Locate the cell with the specified text and output its [X, Y] center coordinate. 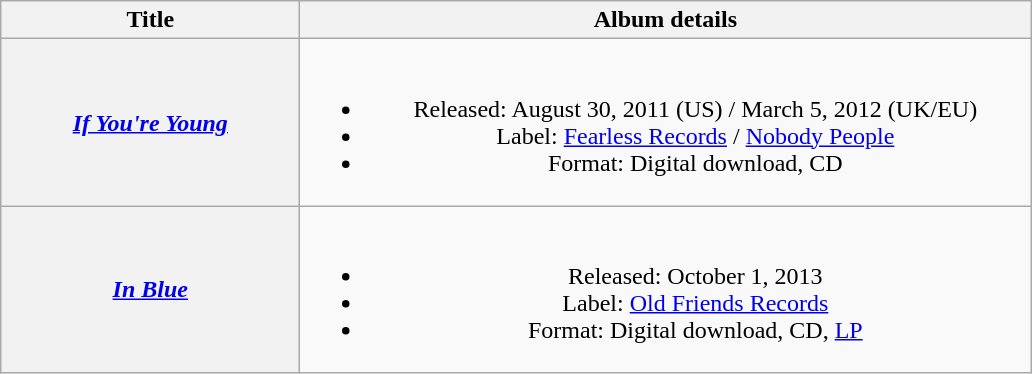
Released: October 1, 2013Label: Old Friends RecordsFormat: Digital download, CD, LP [666, 290]
Released: August 30, 2011 (US) / March 5, 2012 (UK/EU)Label: Fearless Records / Nobody PeopleFormat: Digital download, CD [666, 122]
If You're Young [150, 122]
Album details [666, 20]
In Blue [150, 290]
Title [150, 20]
